Return (x, y) of the center of cell containing provided text 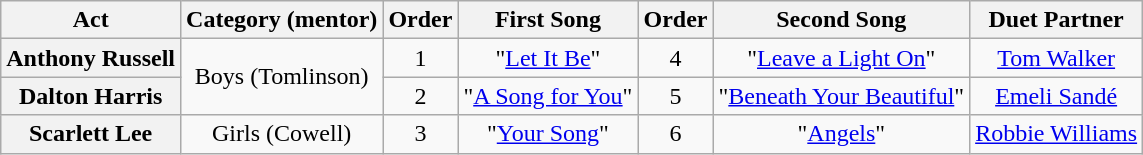
Girls (Cowell) (282, 134)
"A Song for You" (548, 96)
4 (676, 58)
Boys (Tomlinson) (282, 77)
Scarlett Lee (91, 134)
"Beneath Your Beautiful" (842, 96)
Robbie Williams (1056, 134)
Act (91, 20)
5 (676, 96)
"Let It Be" (548, 58)
2 (420, 96)
"Leave a Light On" (842, 58)
Category (mentor) (282, 20)
Dalton Harris (91, 96)
3 (420, 134)
Duet Partner (1056, 20)
"Angels" (842, 134)
Anthony Russell (91, 58)
1 (420, 58)
Second Song (842, 20)
6 (676, 134)
Tom Walker (1056, 58)
First Song (548, 20)
"Your Song" (548, 134)
Emeli Sandé (1056, 96)
